Scan for the cell matching the given text and deliver its [x, y] coordinate at center. 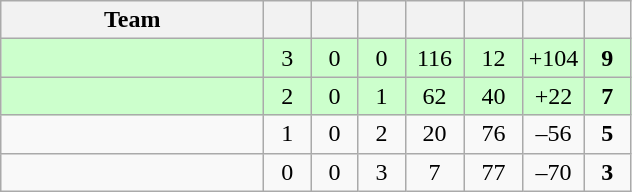
+104 [554, 58]
Team [132, 20]
+22 [554, 96]
12 [494, 58]
9 [608, 58]
–70 [554, 172]
77 [494, 172]
5 [608, 134]
–56 [554, 134]
62 [434, 96]
40 [494, 96]
76 [494, 134]
20 [434, 134]
116 [434, 58]
